Search for the cell housing the specified text and yield its [X, Y] center coordinate. 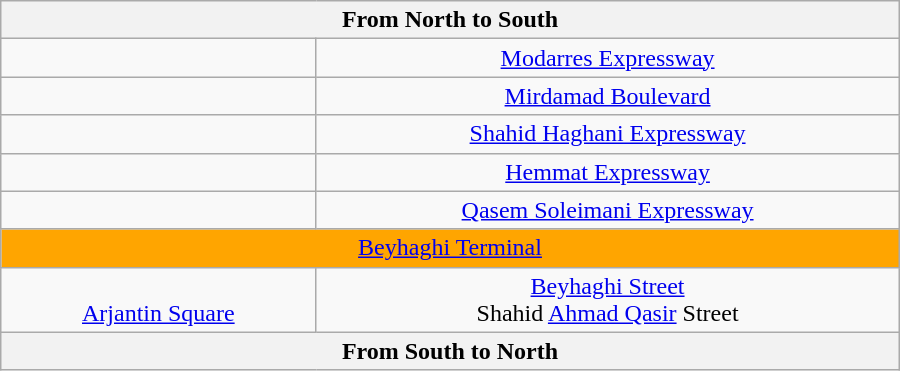
From South to North [450, 351]
From North to South [450, 20]
Arjantin Square [158, 300]
Hemmat Expressway [608, 172]
Modarres Expressway [608, 58]
Beyhaghi Terminal [450, 248]
Shahid Haghani Expressway [608, 134]
Mirdamad Boulevard [608, 96]
Qasem Soleimani Expressway [608, 210]
Beyhaghi Street Shahid Ahmad Qasir Street [608, 300]
